Identify which cell holds the provided text, then report its (X, Y) central coordinate. 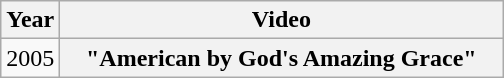
2005 (30, 58)
"American by God's Amazing Grace" (282, 58)
Year (30, 20)
Video (282, 20)
